Locate the cell with the specified text and output its (x, y) center coordinate. 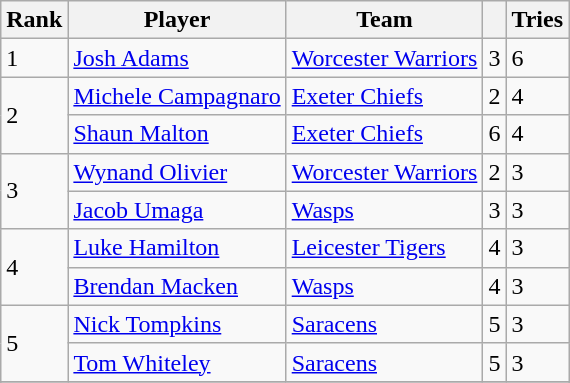
Tom Whiteley (177, 362)
Rank (34, 20)
Michele Campagnaro (177, 96)
1 (34, 58)
Tries (538, 20)
Team (384, 20)
Wynand Olivier (177, 172)
Jacob Umaga (177, 210)
Player (177, 20)
Josh Adams (177, 58)
Luke Hamilton (177, 248)
Nick Tompkins (177, 324)
Brendan Macken (177, 286)
Shaun Malton (177, 134)
Leicester Tigers (384, 248)
